Locate the cell with the specified text and output its (x, y) center coordinate. 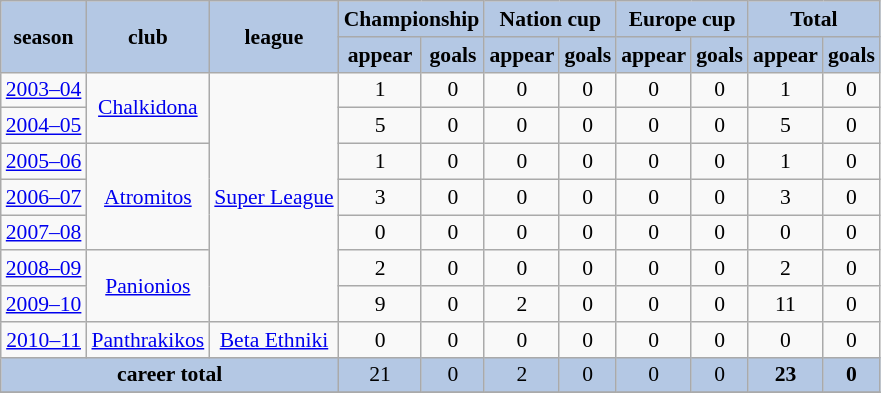
2008–09 (44, 269)
season (44, 36)
2003–04 (44, 90)
Super League (274, 196)
career total (170, 375)
2007–08 (44, 233)
2005–06 (44, 162)
21 (380, 375)
Panionios (148, 286)
2006–07 (44, 197)
9 (380, 304)
Total (814, 19)
Championship (412, 19)
11 (786, 304)
2010–11 (44, 340)
2009–10 (44, 304)
Atromitos (148, 198)
Chalkidona (148, 108)
2004–05 (44, 126)
Europe cup (682, 19)
Beta Ethniki (274, 340)
23 (786, 375)
Nation cup (550, 19)
Panthrakikos (148, 340)
club (148, 36)
league (274, 36)
